Return the [x, y] coordinate for the center point of the cell that contains the specified text.  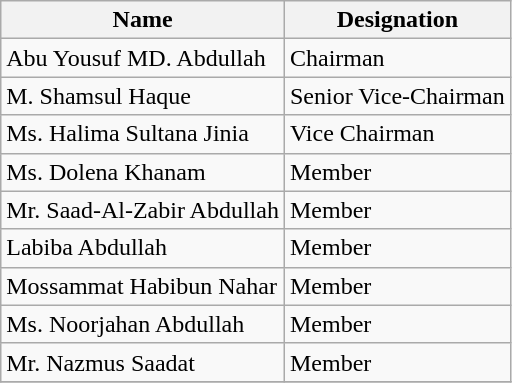
Designation [397, 20]
Abu Yousuf MD. Abdullah [143, 58]
Mr. Saad-Al-Zabir Abdullah [143, 210]
Name [143, 20]
Ms. Noorjahan Abdullah [143, 324]
Chairman [397, 58]
Ms. Dolena Khanam [143, 172]
Senior Vice-Chairman [397, 96]
Ms. Halima Sultana Jinia [143, 134]
Vice Chairman [397, 134]
Mr. Nazmus Saadat [143, 362]
Mossammat Habibun Nahar [143, 286]
Labiba Abdullah [143, 248]
M. Shamsul Haque [143, 96]
